Locate the cell with the specified text and output its (x, y) center coordinate. 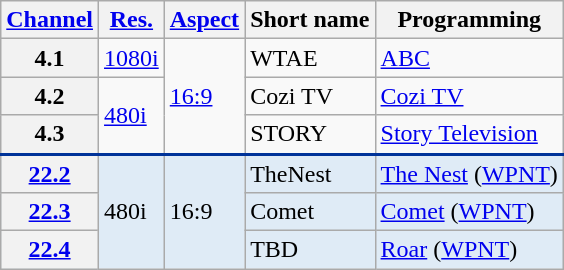
Roar (WPNT) (469, 250)
4.3 (50, 134)
TheNest (310, 174)
22.2 (50, 174)
Short name (310, 20)
STORY (310, 134)
22.4 (50, 250)
Story Television (469, 134)
Programming (469, 20)
4.2 (50, 96)
4.1 (50, 58)
Comet (310, 212)
TBD (310, 250)
Aspect (204, 20)
WTAE (310, 58)
1080i (132, 58)
22.3 (50, 212)
Channel (50, 20)
The Nest (WPNT) (469, 174)
Res. (132, 20)
ABC (469, 58)
Comet (WPNT) (469, 212)
